Search for the cell housing the specified text and yield its (X, Y) center coordinate. 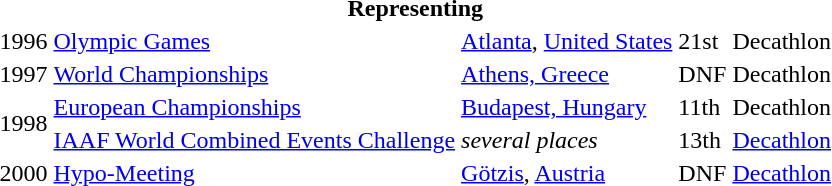
13th (702, 140)
IAAF World Combined Events Challenge (254, 140)
Olympic Games (254, 41)
Atlanta, United States (567, 41)
11th (702, 107)
21st (702, 41)
European Championships (254, 107)
Budapest, Hungary (567, 107)
DNF (702, 74)
Athens, Greece (567, 74)
several places (567, 140)
World Championships (254, 74)
